For the text-containing cell, return its midpoint in [x, y] coordinate format. 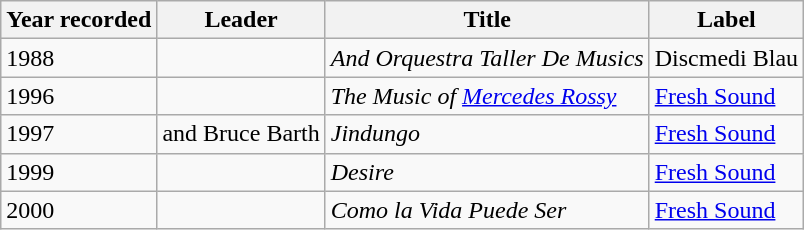
Desire [487, 172]
Leader [241, 20]
1999 [79, 172]
2000 [79, 210]
1997 [79, 134]
Como la Vida Puede Ser [487, 210]
Year recorded [79, 20]
Label [726, 20]
Jindungo [487, 134]
1996 [79, 96]
and Bruce Barth [241, 134]
Discmedi Blau [726, 58]
The Music of Mercedes Rossy [487, 96]
Title [487, 20]
1988 [79, 58]
And Orquestra Taller De Musics [487, 58]
